Find where the given text appears and provide that cell's center as (x, y) coordinate. 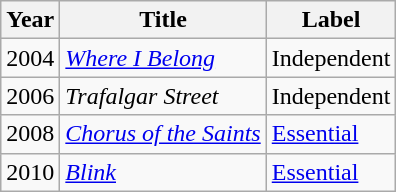
Trafalgar Street (163, 96)
Blink (163, 172)
2008 (30, 134)
2010 (30, 172)
Label (331, 20)
Year (30, 20)
2004 (30, 58)
Chorus of the Saints (163, 134)
2006 (30, 96)
Title (163, 20)
Where I Belong (163, 58)
